From the cell containing the given text, extract its center point as [x, y] coordinate. 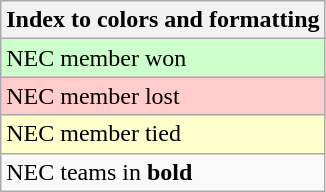
NEC member tied [163, 134]
NEC teams in bold [163, 172]
NEC member won [163, 58]
Index to colors and formatting [163, 20]
NEC member lost [163, 96]
